Determine the (X, Y) coordinate at the center of the cell enclosing the given text.  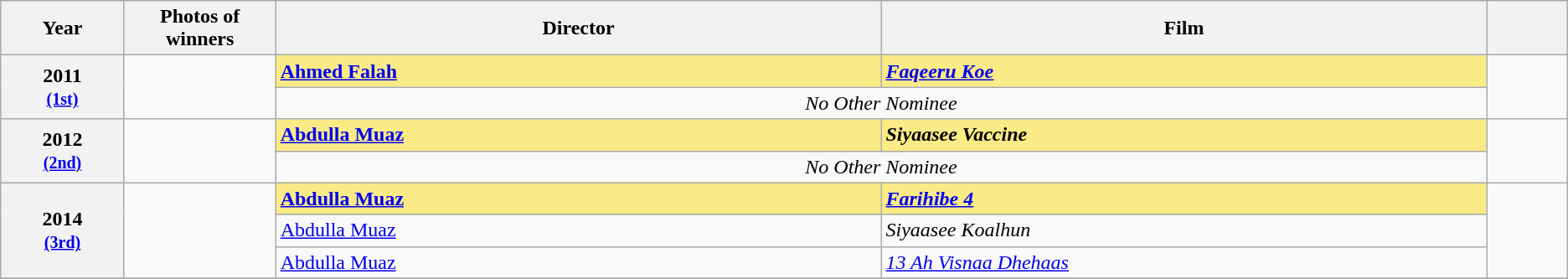
Siyaasee Vaccine (1184, 135)
Ahmed Falah (578, 71)
2012 (2nd) (63, 151)
Film (1184, 28)
2011 (1st) (63, 87)
13 Ah Visnaa Dhehaas (1184, 262)
2014 (3rd) (63, 230)
Farihibe 4 (1184, 199)
Year (63, 28)
Faqeeru Koe (1184, 71)
Siyaasee Koalhun (1184, 230)
Photos of winners (199, 28)
Director (578, 28)
